Scan for the cell matching the given text and deliver its (X, Y) coordinate at center. 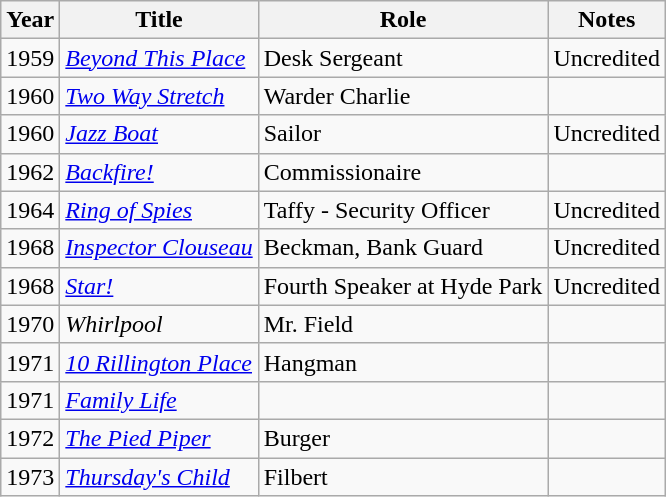
Whirlpool (159, 324)
1959 (30, 58)
Warder Charlie (403, 96)
Desk Sergeant (403, 58)
Filbert (403, 477)
1962 (30, 172)
1973 (30, 477)
10 Rillington Place (159, 362)
Two Way Stretch (159, 96)
Thursday's Child (159, 477)
Jazz Boat (159, 134)
Burger (403, 438)
Mr. Field (403, 324)
Title (159, 20)
Commissionaire (403, 172)
Year (30, 20)
Backfire! (159, 172)
Role (403, 20)
Ring of Spies (159, 210)
Notes (607, 20)
Sailor (403, 134)
Fourth Speaker at Hyde Park (403, 286)
The Pied Piper (159, 438)
Hangman (403, 362)
Taffy - Security Officer (403, 210)
Star! (159, 286)
Beckman, Bank Guard (403, 248)
1964 (30, 210)
Beyond This Place (159, 58)
1970 (30, 324)
Family Life (159, 400)
Inspector Clouseau (159, 248)
1972 (30, 438)
